Scan for the cell matching the given text and deliver its (x, y) coordinate at center. 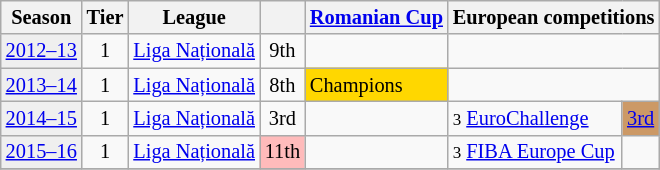
2015–16 (42, 152)
2013–14 (42, 85)
European competitions (554, 17)
11th (282, 152)
League (194, 17)
2014–15 (42, 118)
8th (282, 85)
Season (42, 17)
3 FIBA Europe Cup (535, 152)
Romanian Cup (376, 17)
3 EuroChallenge (535, 118)
9th (282, 51)
Tier (106, 17)
Champions (376, 85)
2012–13 (42, 51)
